Scan for the cell matching the given text and deliver its [x, y] coordinate at center. 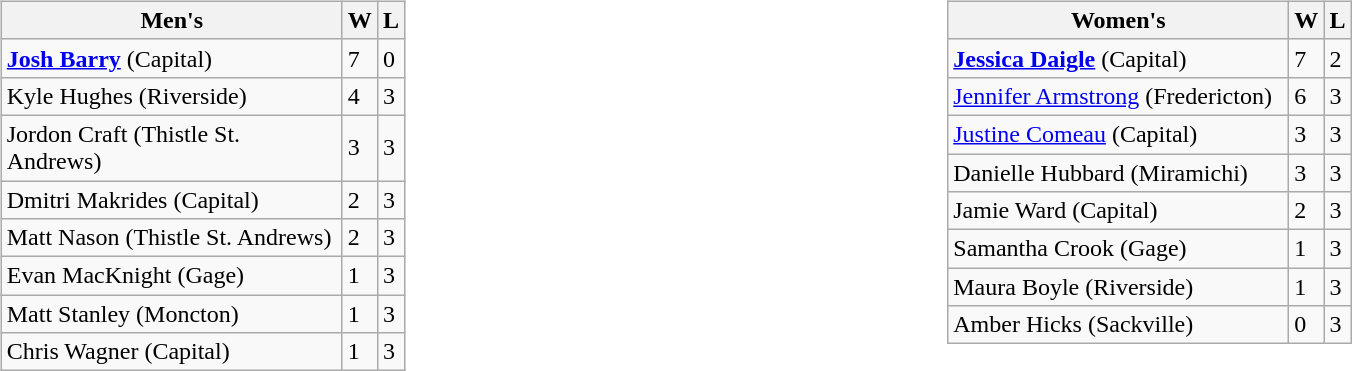
Matt Stanley (Moncton) [172, 314]
Chris Wagner (Capital) [172, 352]
Men's [172, 20]
4 [360, 96]
Samantha Crook (Gage) [1118, 249]
Maura Boyle (Riverside) [1118, 287]
Josh Barry (Capital) [172, 58]
Justine Comeau (Capital) [1118, 134]
Evan MacKnight (Gage) [172, 276]
Amber Hicks (Sackville) [1118, 325]
Dmitri Makrides (Capital) [172, 199]
Jessica Daigle (Capital) [1118, 58]
Jennifer Armstrong (Fredericton) [1118, 96]
Jamie Ward (Capital) [1118, 211]
Jordon Craft (Thistle St. Andrews) [172, 148]
Women's [1118, 20]
Matt Nason (Thistle St. Andrews) [172, 238]
Kyle Hughes (Riverside) [172, 96]
6 [1306, 96]
Danielle Hubbard (Miramichi) [1118, 173]
